Return the [x, y] coordinate for the center point of the cell that contains the specified text.  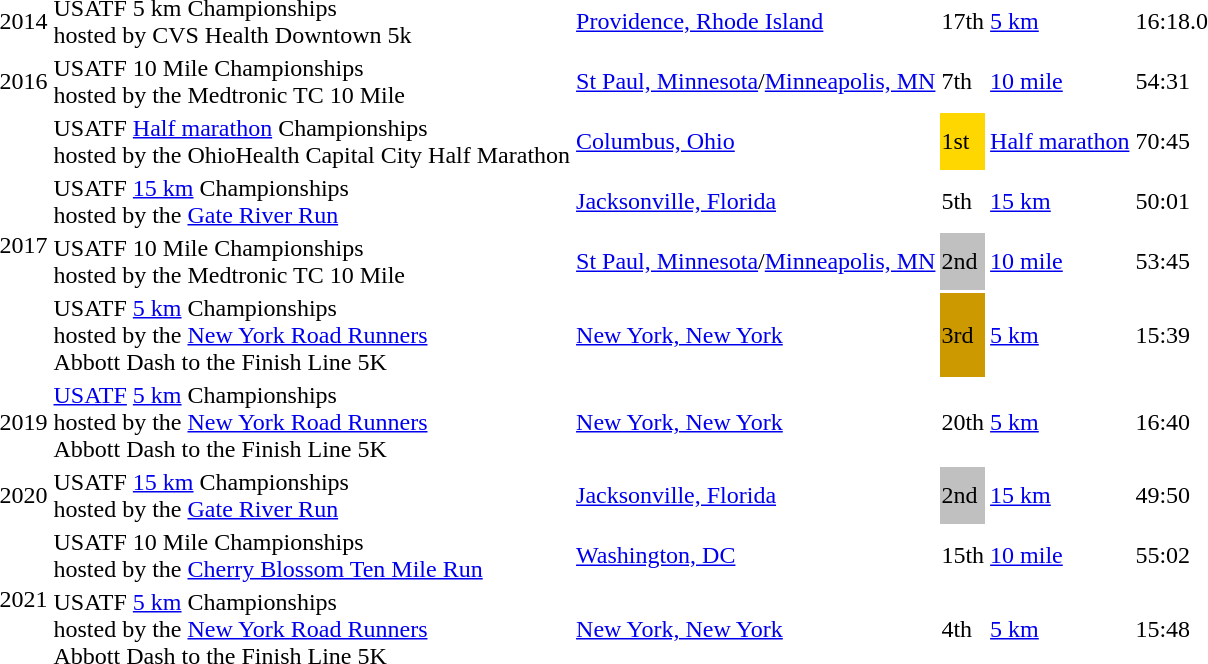
15th [963, 556]
20th [963, 422]
USATF Half marathon Championships hosted by the OhioHealth Capital City Half Marathon [312, 142]
1st [963, 142]
7th [963, 82]
5th [963, 202]
Half marathon [1060, 142]
Washington, DC [756, 556]
USATF 10 Mile Championships hosted by the Cherry Blossom Ten Mile Run [312, 556]
Columbus, Ohio [756, 142]
3rd [963, 335]
